Locate the cell with the specified text and output its [x, y] center coordinate. 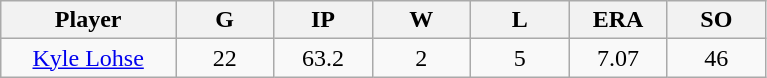
7.07 [618, 58]
ERA [618, 20]
Kyle Lohse [88, 58]
W [421, 20]
2 [421, 58]
22 [225, 58]
SO [716, 20]
5 [520, 58]
L [520, 20]
G [225, 20]
46 [716, 58]
Player [88, 20]
63.2 [323, 58]
IP [323, 20]
